Locate the cell with the specified text and output its (x, y) center coordinate. 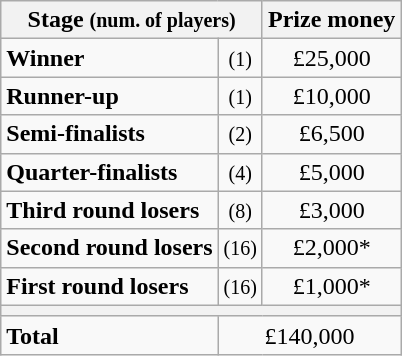
Quarter-finalists (110, 172)
Semi-finalists (110, 134)
£2,000* (331, 248)
Stage (num. of players) (132, 20)
£6,500 (331, 134)
Winner (110, 58)
First round losers (110, 286)
£25,000 (331, 58)
(8) (240, 210)
£140,000 (310, 335)
Prize money (331, 20)
Second round losers (110, 248)
£5,000 (331, 172)
£3,000 (331, 210)
£10,000 (331, 96)
Runner-up (110, 96)
Third round losers (110, 210)
Total (110, 335)
(4) (240, 172)
(2) (240, 134)
£1,000* (331, 286)
